Output the (X, Y) coordinate of the center of the cell containing the given text.  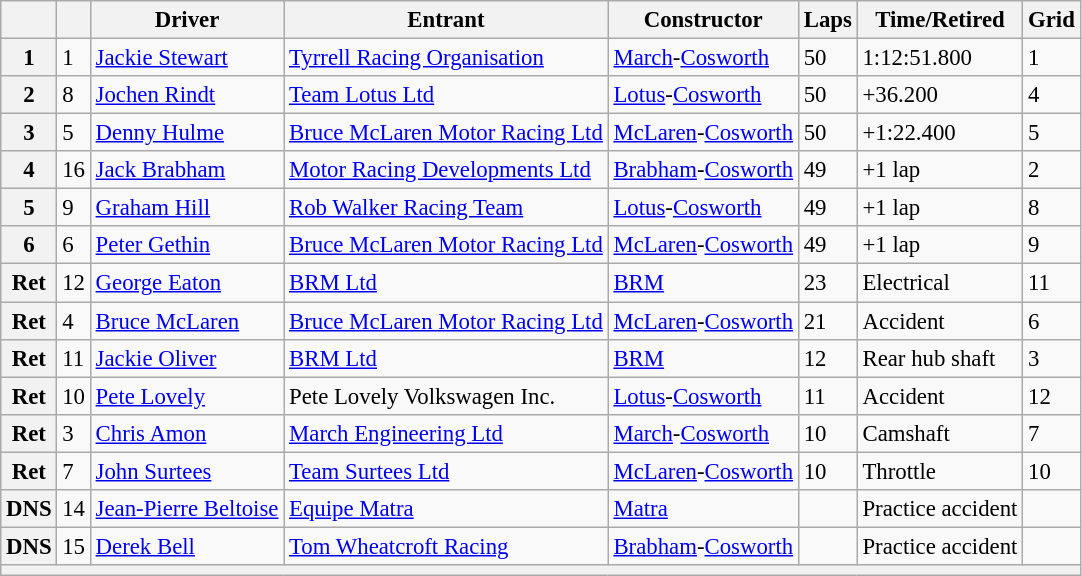
Camshaft (940, 433)
John Surtees (186, 471)
1:12:51.800 (940, 58)
Denny Hulme (186, 133)
Peter Gethin (186, 245)
Electrical (940, 283)
Grid (1052, 20)
+1:22.400 (940, 133)
Jackie Stewart (186, 58)
Jackie Oliver (186, 358)
Rob Walker Racing Team (446, 208)
Team Lotus Ltd (446, 95)
16 (74, 170)
Constructor (703, 20)
14 (74, 509)
Rear hub shaft (940, 358)
March Engineering Ltd (446, 433)
Jack Brabham (186, 170)
Laps (828, 20)
Matra (703, 509)
Throttle (940, 471)
Tom Wheatcroft Racing (446, 546)
Team Surtees Ltd (446, 471)
Tyrrell Racing Organisation (446, 58)
Entrant (446, 20)
Graham Hill (186, 208)
23 (828, 283)
15 (74, 546)
Chris Amon (186, 433)
Bruce McLaren (186, 321)
George Eaton (186, 283)
Driver (186, 20)
21 (828, 321)
+36.200 (940, 95)
Equipe Matra (446, 509)
Derek Bell (186, 546)
Time/Retired (940, 20)
Motor Racing Developments Ltd (446, 170)
Pete Lovely (186, 396)
Jochen Rindt (186, 95)
Pete Lovely Volkswagen Inc. (446, 396)
Jean-Pierre Beltoise (186, 509)
